Return the (X, Y) coordinate for the center point of the cell that contains the specified text.  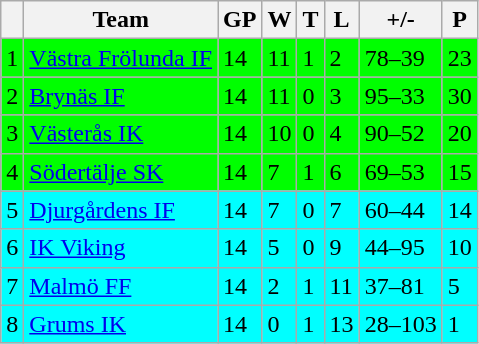
T (310, 20)
23 (460, 58)
37–81 (400, 286)
Team (121, 20)
20 (460, 134)
+/- (400, 20)
Grums IK (121, 324)
8 (12, 324)
IK Viking (121, 248)
15 (460, 172)
78–39 (400, 58)
95–33 (400, 96)
GP (240, 20)
44–95 (400, 248)
13 (342, 324)
Djurgårdens IF (121, 210)
Malmö FF (121, 286)
28–103 (400, 324)
90–52 (400, 134)
Brynäs IF (121, 96)
Södertälje SK (121, 172)
69–53 (400, 172)
Västerås IK (121, 134)
Västra Frölunda IF (121, 58)
30 (460, 96)
P (460, 20)
9 (342, 248)
W (280, 20)
L (342, 20)
60–44 (400, 210)
